Determine the (x, y) coordinate at the center of the cell enclosing the given text.  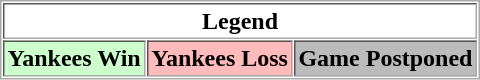
Yankees Win (74, 58)
Legend (240, 21)
Game Postponed (386, 58)
Yankees Loss (220, 58)
